Search for the cell housing the specified text and yield its [x, y] center coordinate. 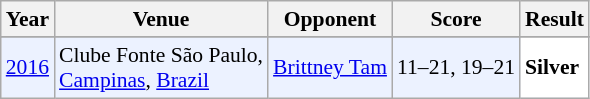
Result [554, 19]
Year [28, 19]
11–21, 19–21 [456, 68]
2016 [28, 68]
Brittney Tam [330, 68]
Clube Fonte São Paulo,Campinas, Brazil [161, 68]
Opponent [330, 19]
Silver [554, 68]
Venue [161, 19]
Score [456, 19]
